Search for the cell housing the specified text and yield its [x, y] center coordinate. 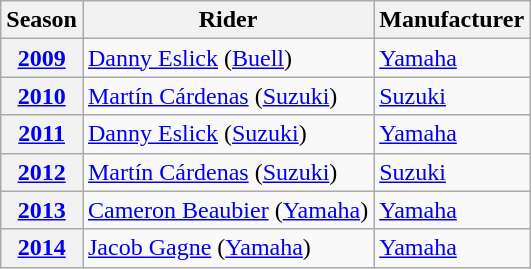
Jacob Gagne (Yamaha) [228, 248]
2009 [42, 58]
Rider [228, 20]
Manufacturer [452, 20]
Season [42, 20]
Danny Eslick (Suzuki) [228, 134]
2014 [42, 248]
2012 [42, 172]
2013 [42, 210]
Cameron Beaubier (Yamaha) [228, 210]
2011 [42, 134]
Danny Eslick (Buell) [228, 58]
2010 [42, 96]
